Determine the [X, Y] coordinate at the center of the cell enclosing the given text.  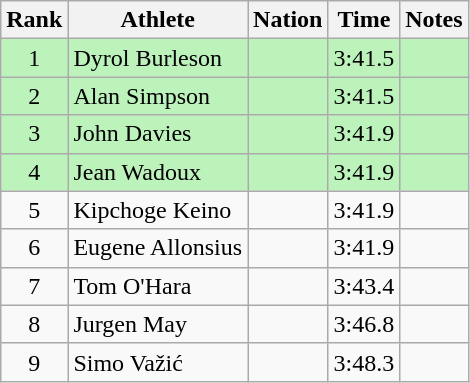
Jurgen May [158, 324]
Simo Važić [158, 362]
9 [34, 362]
John Davies [158, 134]
7 [34, 286]
Athlete [158, 20]
3:48.3 [364, 362]
Rank [34, 20]
Jean Wadoux [158, 172]
3 [34, 134]
Nation [288, 20]
Time [364, 20]
Eugene Allonsius [158, 248]
8 [34, 324]
2 [34, 96]
4 [34, 172]
3:46.8 [364, 324]
Tom O'Hara [158, 286]
3:43.4 [364, 286]
Dyrol Burleson [158, 58]
Alan Simpson [158, 96]
Kipchoge Keino [158, 210]
5 [34, 210]
1 [34, 58]
6 [34, 248]
Notes [434, 20]
